Locate the cell with the specified text and output its [X, Y] center coordinate. 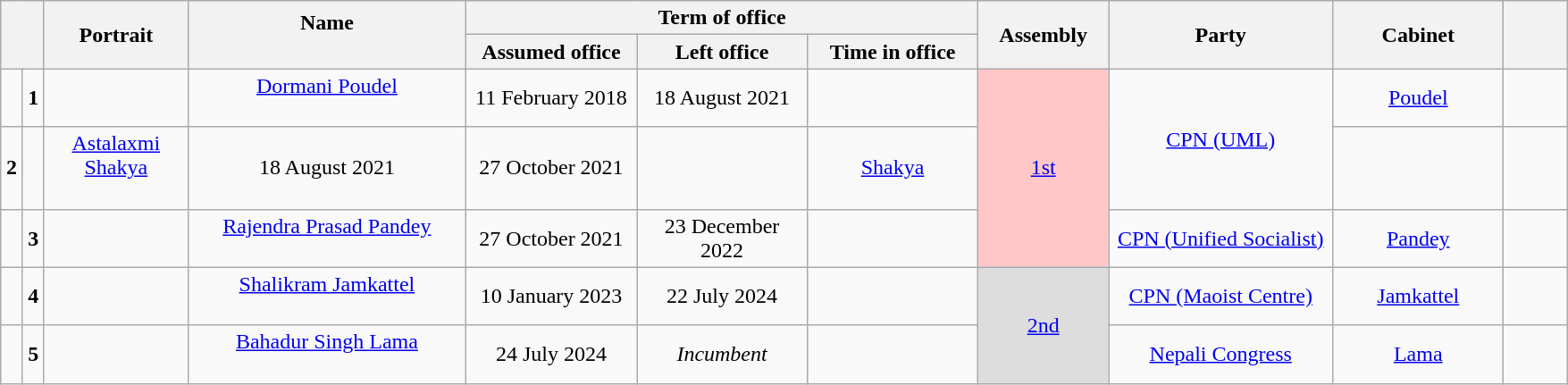
1st [1044, 168]
2nd [1044, 325]
Assembly [1044, 35]
Nepali Congress [1220, 354]
Shalikram Jamkattel [327, 297]
Cabinet [1419, 35]
Shakya [893, 168]
CPN (UML) [1220, 139]
Bahadur Singh Lama [327, 354]
5 [33, 354]
22 July 2024 [722, 297]
1 [33, 98]
Term of office [722, 18]
CPN (Maoist Centre) [1220, 297]
Jamkattel [1419, 297]
Left office [722, 52]
11 February 2018 [550, 98]
Time in office [893, 52]
24 July 2024 [550, 354]
Portrait [116, 35]
Name [327, 35]
CPN (Unified Socialist) [1220, 238]
Pandey [1419, 238]
Rajendra Prasad Pandey [327, 238]
23 December 2022 [722, 238]
3 [33, 238]
Poudel [1419, 98]
2 [12, 168]
Dormani Poudel [327, 98]
Party [1220, 35]
Incumbent [722, 354]
4 [33, 297]
10 January 2023 [550, 297]
Assumed office [550, 52]
Astalaxmi Shakya [116, 168]
Lama [1419, 354]
